Provide the [x, y] coordinate of the cell's center where the given text is located.  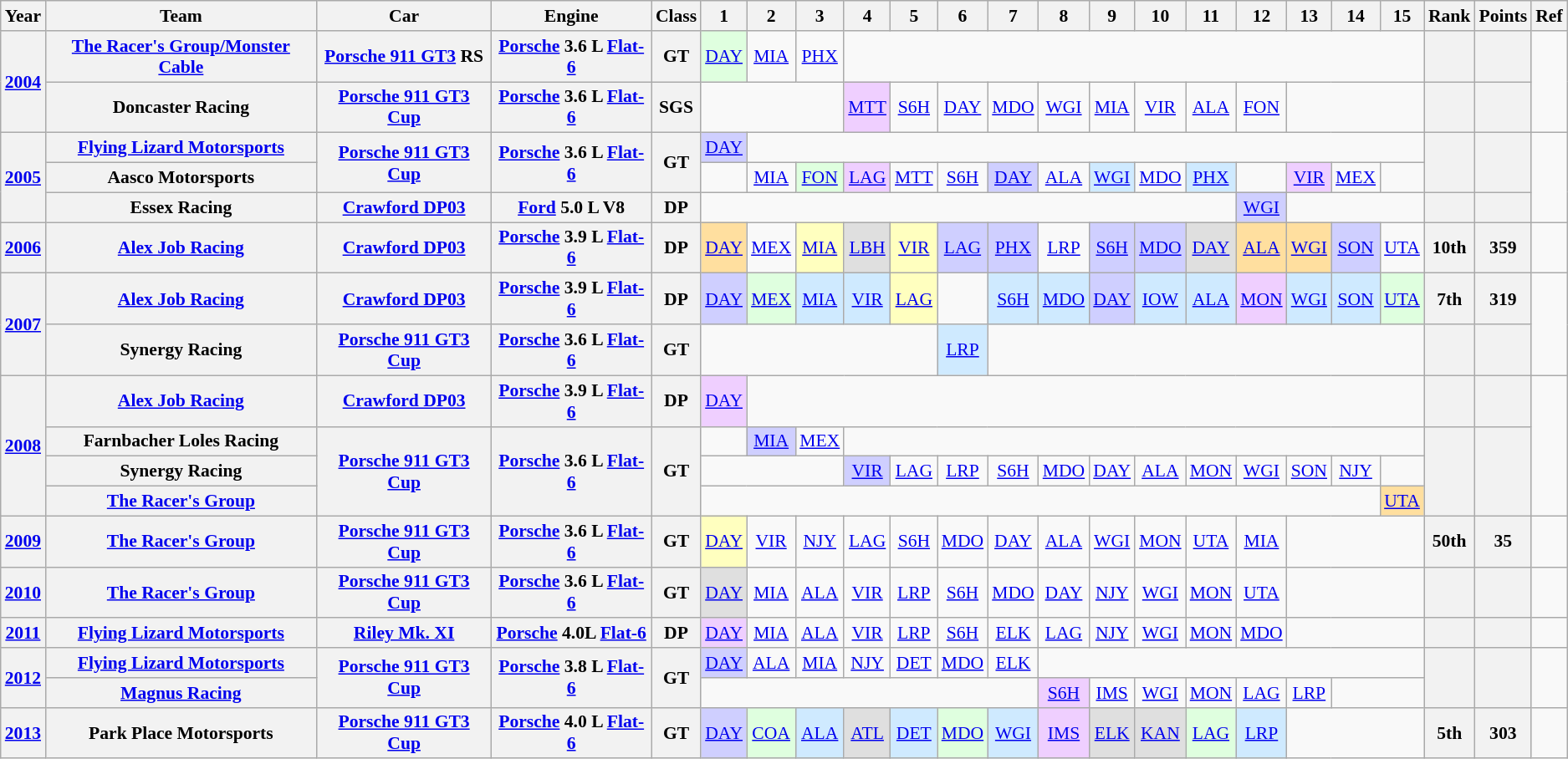
7 [1014, 16]
7th [1450, 299]
Doncaster Racing [181, 107]
2006 [23, 247]
2008 [23, 446]
KAN [1161, 732]
13 [1310, 16]
2010 [23, 592]
Ford 5.0 L V8 [570, 207]
359 [1503, 247]
10 [1161, 16]
50th [1450, 542]
Class [676, 16]
SGS [676, 107]
6 [963, 16]
5th [1450, 732]
12 [1261, 16]
Aasco Motorsports [181, 178]
Porsche 911 GT3 RS [405, 57]
Riley Mk. XI [405, 634]
Car [405, 16]
Farnbacher Loles Racing [181, 441]
Year [23, 16]
Porsche 4.0 L Flat-6 [570, 732]
The Racer's Group/Monster Cable [181, 57]
1 [724, 16]
Team [181, 16]
Magnus Racing [181, 693]
2 [771, 16]
Park Place Motorsports [181, 732]
35 [1503, 542]
Porsche 4.0L Flat-6 [570, 634]
15 [1402, 16]
319 [1503, 299]
Porsche 3.8 L Flat-6 [570, 677]
3 [820, 16]
COA [771, 732]
2011 [23, 634]
14 [1356, 16]
Rank [1450, 16]
5 [914, 16]
2013 [23, 732]
10th [1450, 247]
2012 [23, 677]
Ref [1549, 16]
2009 [23, 542]
ATL [867, 732]
8 [1064, 16]
303 [1503, 732]
Engine [570, 16]
2007 [23, 324]
LBH [867, 247]
Essex Racing [181, 207]
11 [1211, 16]
4 [867, 16]
9 [1112, 16]
Points [1503, 16]
2005 [23, 177]
IOW [1161, 299]
2004 [23, 82]
